Determine the (x, y) coordinate at the center of the cell enclosing the given text.  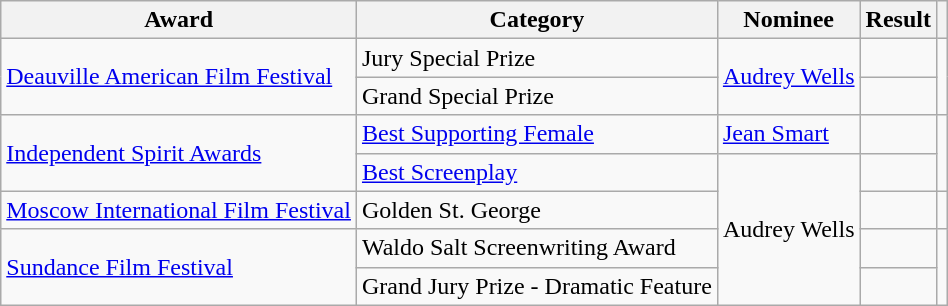
Grand Jury Prize - Dramatic Feature (536, 286)
Jury Special Prize (536, 58)
Waldo Salt Screenwriting Award (536, 248)
Moscow International Film Festival (179, 210)
Best Screenplay (536, 172)
Grand Special Prize (536, 96)
Deauville American Film Festival (179, 77)
Result (898, 20)
Independent Spirit Awards (179, 153)
Jean Smart (788, 134)
Category (536, 20)
Golden St. George (536, 210)
Sundance Film Festival (179, 267)
Award (179, 20)
Nominee (788, 20)
Best Supporting Female (536, 134)
